Provide the [x, y] coordinate of the cell's center where the given text is located.  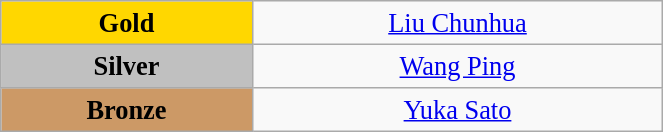
Liu Chunhua [458, 22]
Gold [126, 22]
Bronze [126, 109]
Silver [126, 66]
Yuka Sato [458, 109]
Wang Ping [458, 66]
